Detect which cell encompasses the target text, then output its [X, Y] center coordinate. 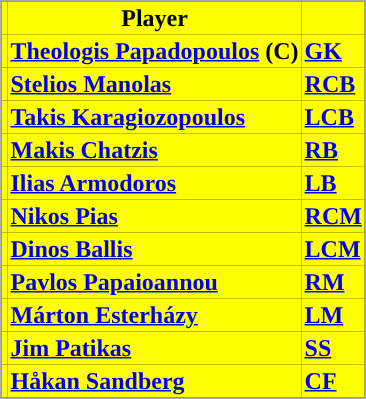
Pavlos Papaioannou [155, 282]
RM [334, 282]
Márton Esterházy [155, 314]
Stelios Manolas [155, 84]
Ilias Armodoros [155, 182]
Player [155, 18]
LM [334, 314]
Dinos Ballis [155, 248]
CF [334, 380]
LCM [334, 248]
Theologis Papadopoulos (C) [155, 50]
Jim Patikas [155, 348]
Nikos Pias [155, 216]
LB [334, 182]
Håkan Sandberg [155, 380]
Takis Karagiozopoulos [155, 116]
RCB [334, 84]
SS [334, 348]
LCB [334, 116]
Makis Chatzis [155, 150]
RB [334, 150]
RCM [334, 216]
GK [334, 50]
